Scan for the cell matching the given text and deliver its (x, y) coordinate at center. 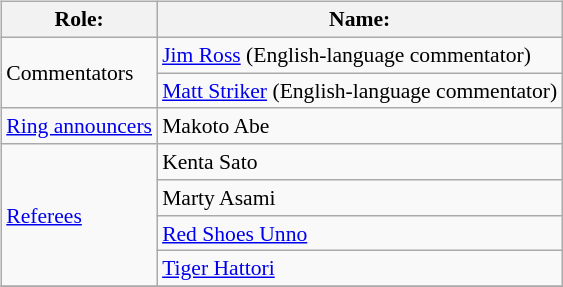
Commentators (79, 72)
Jim Ross (English-language commentator) (360, 55)
Role: (79, 20)
Makoto Abe (360, 126)
Red Shoes Unno (360, 233)
Tiger Hattori (360, 269)
Kenta Sato (360, 162)
Name: (360, 20)
Matt Striker (English-language commentator) (360, 91)
Marty Asami (360, 198)
Ring announcers (79, 126)
Referees (79, 215)
